Pinpoint the cell where the given text exists, returning its [X, Y] midpoint coordinate. 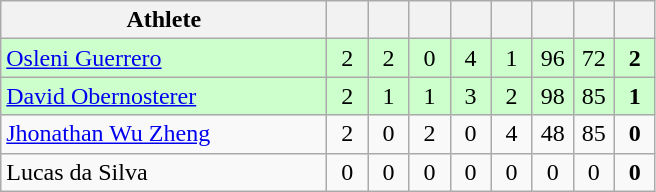
3 [470, 96]
96 [552, 58]
Osleni Guerrero [164, 58]
Lucas da Silva [164, 172]
David Obernosterer [164, 96]
Jhonathan Wu Zheng [164, 134]
98 [552, 96]
Athlete [164, 20]
72 [594, 58]
48 [552, 134]
